Determine the [X, Y] coordinate at the center of the cell enclosing the given text.  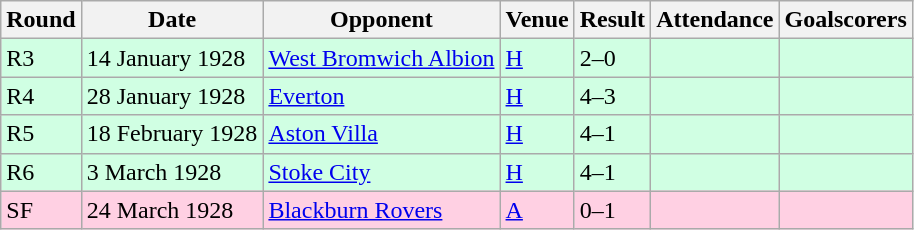
Stoke City [382, 172]
Opponent [382, 20]
18 February 1928 [172, 134]
Date [172, 20]
Venue [537, 20]
Aston Villa [382, 134]
A [537, 210]
4–3 [612, 96]
28 January 1928 [172, 96]
Blackburn Rovers [382, 210]
R5 [41, 134]
Everton [382, 96]
R3 [41, 58]
Result [612, 20]
Attendance [715, 20]
3 March 1928 [172, 172]
Round [41, 20]
SF [41, 210]
14 January 1928 [172, 58]
West Bromwich Albion [382, 58]
Goalscorers [846, 20]
R4 [41, 96]
24 March 1928 [172, 210]
0–1 [612, 210]
R6 [41, 172]
2–0 [612, 58]
